Return [x, y] of the center of cell containing provided text 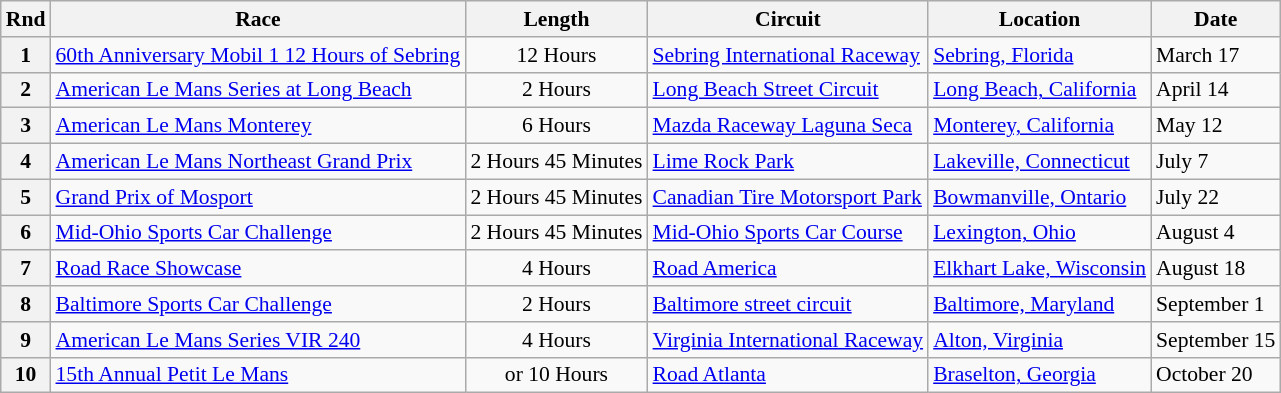
5 [26, 197]
2 [26, 90]
Elkhart Lake, Wisconsin [1040, 269]
9 [26, 340]
July 7 [1216, 162]
Road Atlanta [788, 375]
Baltimore, Maryland [1040, 304]
10 [26, 375]
Race [258, 19]
Road Race Showcase [258, 269]
March 17 [1216, 55]
Road America [788, 269]
American Le Mans Northeast Grand Prix [258, 162]
Length [556, 19]
Location [1040, 19]
May 12 [1216, 126]
Braselton, Georgia [1040, 375]
8 [26, 304]
September 1 [1216, 304]
7 [26, 269]
15th Annual Petit Le Mans [258, 375]
July 22 [1216, 197]
Lime Rock Park [788, 162]
Virginia International Raceway [788, 340]
September 15 [1216, 340]
3 [26, 126]
Lakeville, Connecticut [1040, 162]
Rnd [26, 19]
August 18 [1216, 269]
Mid-Ohio Sports Car Course [788, 233]
October 20 [1216, 375]
12 Hours [556, 55]
6 [26, 233]
Monterey, California [1040, 126]
Grand Prix of Mosport [258, 197]
or 10 Hours [556, 375]
Lexington, Ohio [1040, 233]
American Le Mans Monterey [258, 126]
6 Hours [556, 126]
American Le Mans Series at Long Beach [258, 90]
Mid-Ohio Sports Car Challenge [258, 233]
American Le Mans Series VIR 240 [258, 340]
Sebring, Florida [1040, 55]
Baltimore Sports Car Challenge [258, 304]
April 14 [1216, 90]
60th Anniversary Mobil 1 12 Hours of Sebring [258, 55]
Date [1216, 19]
Canadian Tire Motorsport Park [788, 197]
Alton, Virginia [1040, 340]
4 [26, 162]
Circuit [788, 19]
Baltimore street circuit [788, 304]
August 4 [1216, 233]
Long Beach Street Circuit [788, 90]
Bowmanville, Ontario [1040, 197]
Sebring International Raceway [788, 55]
Mazda Raceway Laguna Seca [788, 126]
1 [26, 55]
Long Beach, California [1040, 90]
